Determine the (X, Y) coordinate at the center of the cell enclosing the given text.  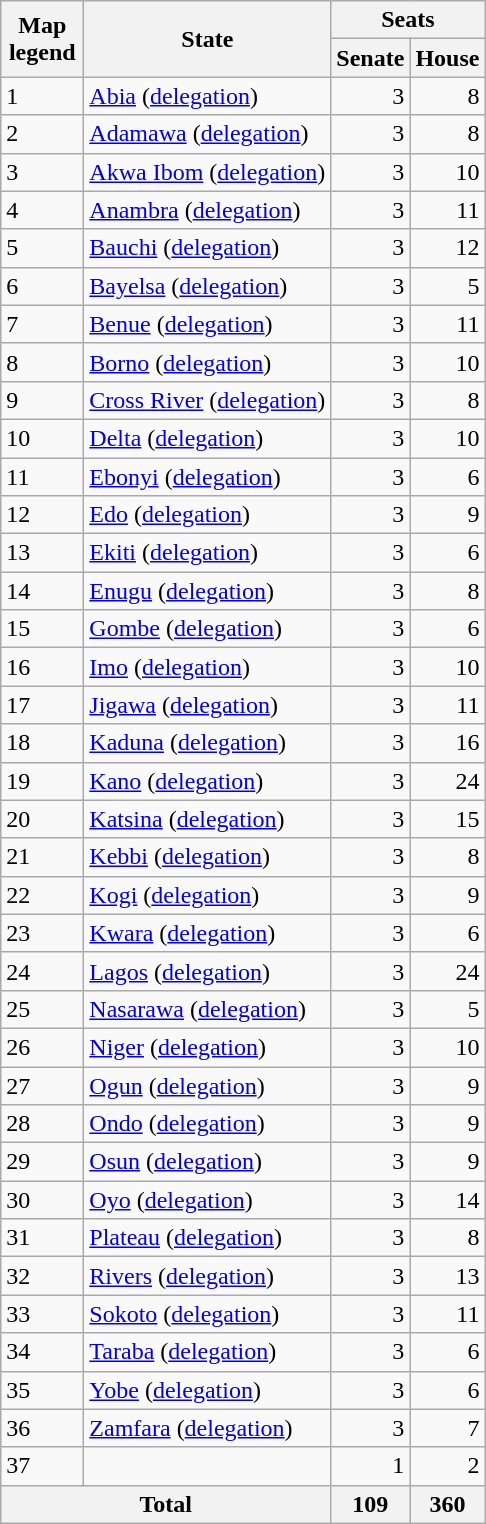
Abia (delegation) (208, 96)
Adamawa (delegation) (208, 134)
Seats (408, 20)
Kwara (delegation) (208, 933)
State (208, 39)
4 (42, 210)
109 (370, 1504)
33 (42, 1314)
Rivers (delegation) (208, 1276)
Jigawa (delegation) (208, 705)
Borno (delegation) (208, 362)
Ebonyi (delegation) (208, 477)
Enugu (delegation) (208, 591)
Ondo (delegation) (208, 1124)
25 (42, 1009)
21 (42, 857)
Zamfara (delegation) (208, 1428)
Senate (370, 58)
35 (42, 1390)
Yobe (delegation) (208, 1390)
22 (42, 895)
32 (42, 1276)
Kogi (delegation) (208, 895)
Kano (delegation) (208, 781)
Nasarawa (delegation) (208, 1009)
30 (42, 1200)
Niger (delegation) (208, 1047)
19 (42, 781)
Ogun (delegation) (208, 1085)
Lagos (delegation) (208, 971)
18 (42, 743)
Edo (delegation) (208, 515)
Osun (delegation) (208, 1162)
23 (42, 933)
Akwa Ibom (delegation) (208, 172)
Bayelsa (delegation) (208, 286)
36 (42, 1428)
Sokoto (delegation) (208, 1314)
Oyo (delegation) (208, 1200)
17 (42, 705)
Benue (delegation) (208, 324)
Gombe (delegation) (208, 629)
29 (42, 1162)
Cross River (delegation) (208, 400)
Ekiti (delegation) (208, 553)
Kaduna (delegation) (208, 743)
20 (42, 819)
House (448, 58)
Total (166, 1504)
Anambra (delegation) (208, 210)
Imo (delegation) (208, 667)
Delta (delegation) (208, 438)
27 (42, 1085)
Plateau (delegation) (208, 1238)
28 (42, 1124)
Kebbi (delegation) (208, 857)
34 (42, 1352)
31 (42, 1238)
360 (448, 1504)
Map legend (42, 39)
26 (42, 1047)
37 (42, 1466)
Bauchi (delegation) (208, 248)
Taraba (delegation) (208, 1352)
Katsina (delegation) (208, 819)
